Return [X, Y] of the center of cell containing provided text 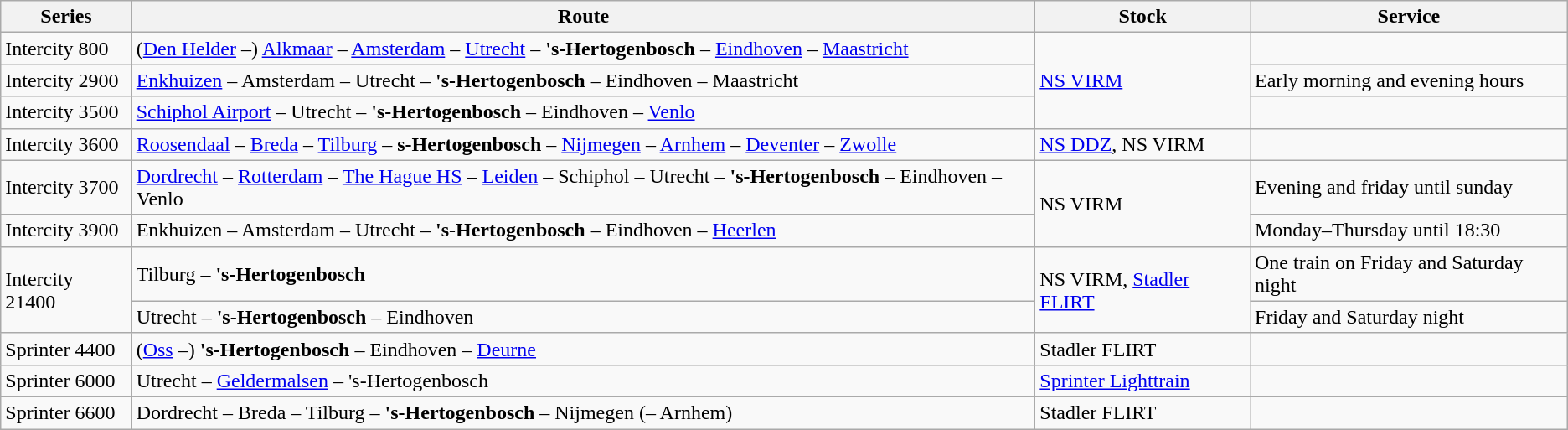
NS VIRM, Stadler FLIRT [1142, 290]
Intercity 3600 [66, 144]
Intercity 800 [66, 49]
Intercity 3500 [66, 112]
Monday–Thursday until 18:30 [1409, 231]
NS DDZ, NS VIRM [1142, 144]
Intercity 3700 [66, 188]
Sprinter 4400 [66, 349]
Schiphol Airport – Utrecht – 's-Hertogenbosch – Eindhoven – Venlo [583, 112]
(Den Helder –) Alkmaar – Amsterdam – Utrecht – 's-Hertogenbosch – Eindhoven – Maastricht [583, 49]
Friday and Saturday night [1409, 317]
Utrecht – Geldermalsen – 's-Hertogenbosch [583, 381]
Intercity 2900 [66, 80]
Roosendaal – Breda – Tilburg – s-Hertogenbosch – Nijmegen – Arnhem – Deventer – Zwolle [583, 144]
Early morning and evening hours [1409, 80]
Tilburg – 's-Hertogenbosch [583, 273]
Intercity 3900 [66, 231]
Dordrecht – Rotterdam – The Hague HS – Leiden – Schiphol – Utrecht – 's-Hertogenbosch – Eindhoven – Venlo [583, 188]
(Oss –) 's-Hertogenbosch – Eindhoven – Deurne [583, 349]
One train on Friday and Saturday night [1409, 273]
Utrecht – 's-Hertogenbosch – Eindhoven [583, 317]
Sprinter 6000 [66, 381]
Intercity 21400 [66, 290]
Stock [1142, 17]
Service [1409, 17]
Sprinter 6600 [66, 412]
Dordrecht – Breda – Tilburg – 's-Hertogenbosch – Nijmegen (– Arnhem) [583, 412]
Sprinter Lighttrain [1142, 381]
Route [583, 17]
Enkhuizen – Amsterdam – Utrecht – 's-Hertogenbosch – Eindhoven – Maastricht [583, 80]
Enkhuizen – Amsterdam – Utrecht – 's-Hertogenbosch – Eindhoven – Heerlen [583, 231]
Series [66, 17]
Evening and friday until sunday [1409, 188]
